Output the (X, Y) coordinate of the center of the cell containing the given text.  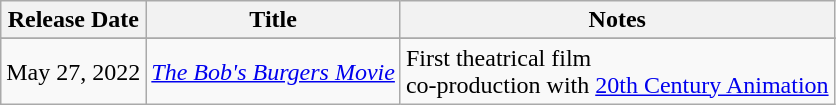
Notes (617, 20)
The Bob's Burgers Movie (274, 72)
Title (274, 20)
May 27, 2022 (74, 72)
First theatrical filmco-production with 20th Century Animation (617, 72)
Release Date (74, 20)
